Return the (X, Y) coordinate for the center point of the cell that contains the specified text.  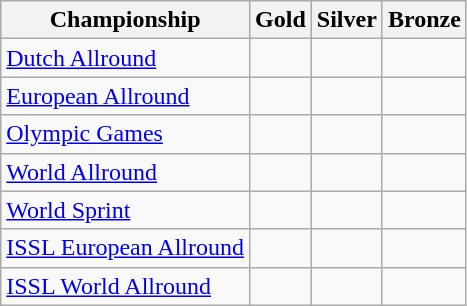
Bronze (424, 20)
ISSL European Allround (126, 248)
Gold (281, 20)
World Sprint (126, 210)
Dutch Allround (126, 58)
Olympic Games (126, 134)
World Allround (126, 172)
Silver (346, 20)
ISSL World Allround (126, 286)
Championship (126, 20)
European Allround (126, 96)
